Scan for the cell matching the given text and deliver its [X, Y] coordinate at center. 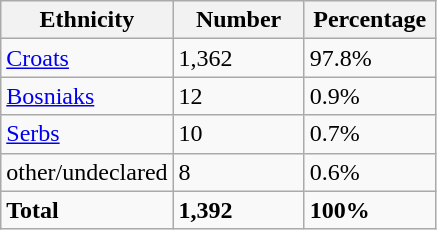
Croats [87, 58]
Number [238, 20]
12 [238, 96]
8 [238, 172]
Percentage [370, 20]
97.8% [370, 58]
1,392 [238, 210]
100% [370, 210]
0.9% [370, 96]
Total [87, 210]
10 [238, 134]
Ethnicity [87, 20]
Serbs [87, 134]
0.7% [370, 134]
Bosniaks [87, 96]
1,362 [238, 58]
other/undeclared [87, 172]
0.6% [370, 172]
